From the cell containing the given text, extract its center point as (x, y) coordinate. 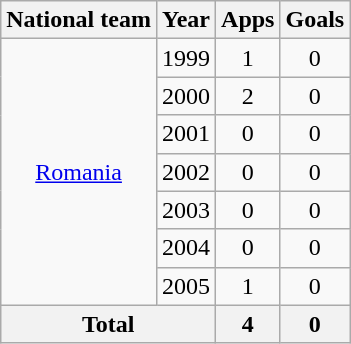
Year (186, 20)
Total (108, 324)
2 (248, 96)
2002 (186, 172)
2003 (186, 210)
2001 (186, 134)
Romania (79, 172)
2000 (186, 96)
4 (248, 324)
National team (79, 20)
Goals (315, 20)
2005 (186, 286)
2004 (186, 248)
1999 (186, 58)
Apps (248, 20)
